For the text-containing cell, return its midpoint in [x, y] coordinate format. 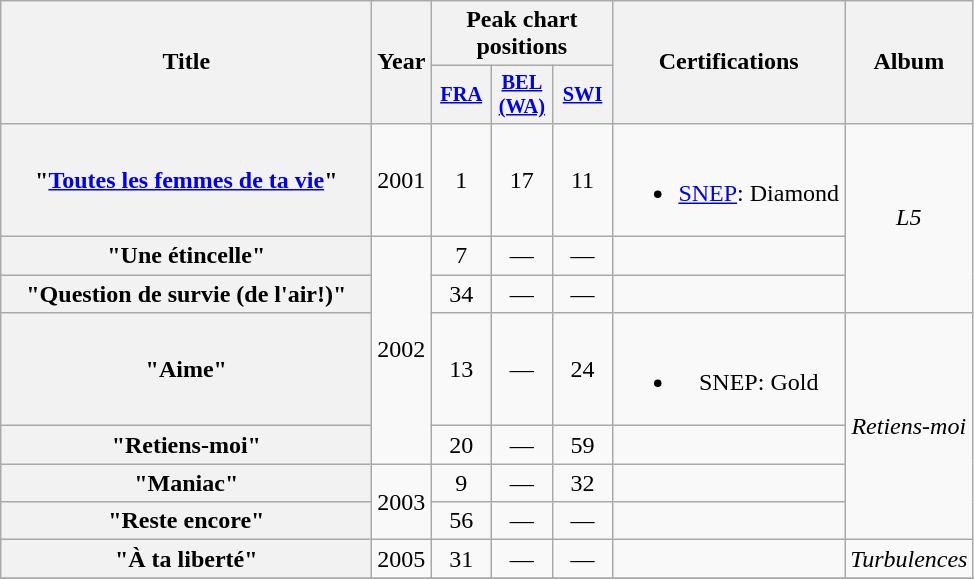
32 [582, 483]
59 [582, 445]
24 [582, 370]
Certifications [729, 62]
"À ta liberté" [186, 559]
17 [522, 180]
L5 [909, 218]
2002 [402, 350]
SNEP: Diamond [729, 180]
SWI [582, 95]
"Question de survie (de l'air!)" [186, 294]
56 [462, 521]
13 [462, 370]
2003 [402, 502]
Turbulences [909, 559]
"Maniac" [186, 483]
"Aime" [186, 370]
Title [186, 62]
1 [462, 180]
11 [582, 180]
20 [462, 445]
Album [909, 62]
Retiens-moi [909, 426]
31 [462, 559]
9 [462, 483]
"Retiens-moi" [186, 445]
"Reste encore" [186, 521]
"Toutes les femmes de ta vie" [186, 180]
"Une étincelle" [186, 256]
BEL(WA) [522, 95]
2001 [402, 180]
2005 [402, 559]
34 [462, 294]
SNEP: Gold [729, 370]
Year [402, 62]
Peak chart positions [522, 34]
FRA [462, 95]
7 [462, 256]
